Output the (X, Y) coordinate of the center of the cell containing the given text.  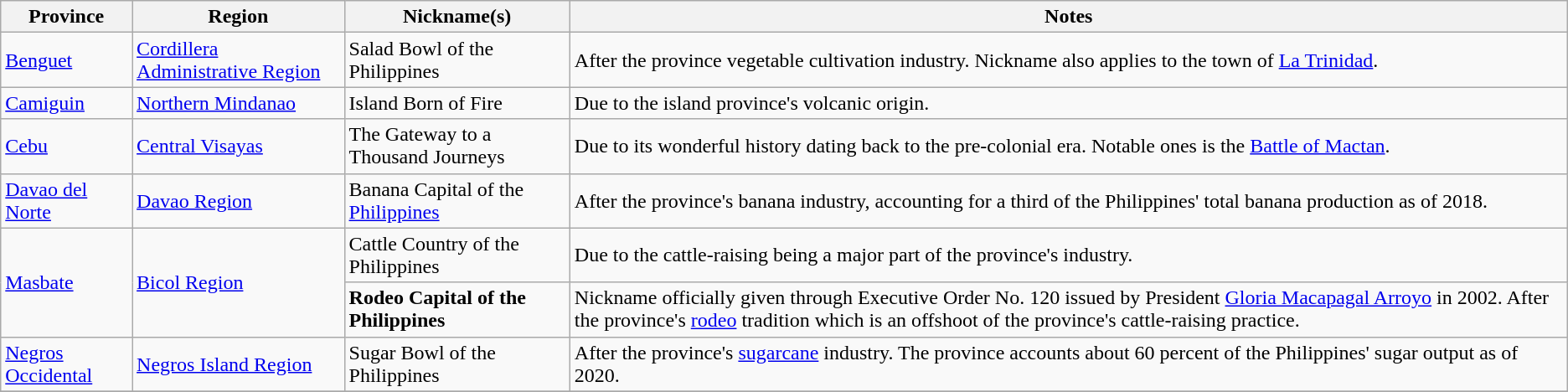
Negros Occidental (67, 364)
Banana Capital of the Philippines (457, 201)
The Gateway to a Thousand Journeys (457, 146)
Due to its wonderful history dating back to the pre-colonial era. Notable ones is the Battle of Mactan. (1069, 146)
After the province's sugarcane industry. The province accounts about 60 percent of the Philippines' sugar output as of 2020. (1069, 364)
Island Born of Fire (457, 103)
Nickname(s) (457, 17)
Camiguin (67, 103)
Province (67, 17)
Due to the island province's volcanic origin. (1069, 103)
Due to the cattle-raising being a major part of the province's industry. (1069, 255)
Region (238, 17)
After the province's banana industry, accounting for a third of the Philippines' total banana production as of 2018. (1069, 201)
Cordillera Administrative Region (238, 60)
Rodeo Capital of the Philippines (457, 310)
Central Visayas (238, 146)
Bicol Region (238, 282)
Notes (1069, 17)
Davao del Norte (67, 201)
Cattle Country of the Philippines (457, 255)
Cebu (67, 146)
Salad Bowl of the Philippines (457, 60)
Sugar Bowl of the Philippines (457, 364)
Benguet (67, 60)
Davao Region (238, 201)
Northern Mindanao (238, 103)
Negros Island Region (238, 364)
After the province vegetable cultivation industry. Nickname also applies to the town of La Trinidad. (1069, 60)
Masbate (67, 282)
